Locate the cell with the specified text and output its (x, y) center coordinate. 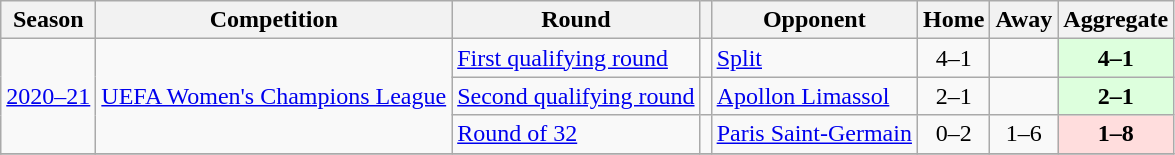
First qualifying round (576, 58)
Home (953, 20)
Season (48, 20)
0–2 (953, 134)
Round (576, 20)
Apollon Limassol (814, 96)
Round of 32 (576, 134)
Opponent (814, 20)
Paris Saint-Germain (814, 134)
1–8 (1116, 134)
UEFA Women's Champions League (274, 96)
2020–21 (48, 96)
Away (1024, 20)
1–6 (1024, 134)
Split (814, 58)
Competition (274, 20)
Aggregate (1116, 20)
Second qualifying round (576, 96)
